From the cell containing the given text, extract its center point as [x, y] coordinate. 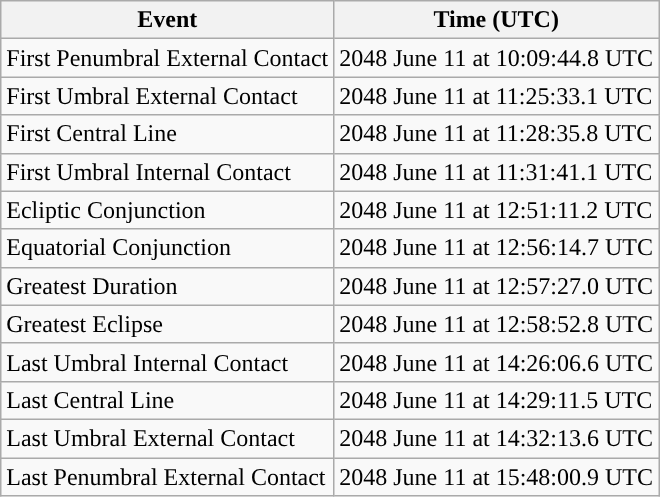
Ecliptic Conjunction [168, 210]
Event [168, 20]
Time (UTC) [496, 20]
2048 June 11 at 12:58:52.8 UTC [496, 324]
2048 June 11 at 11:25:33.1 UTC [496, 96]
2048 June 11 at 14:29:11.5 UTC [496, 400]
First Umbral Internal Contact [168, 172]
First Central Line [168, 134]
Last Central Line [168, 400]
2048 June 11 at 12:56:14.7 UTC [496, 248]
Last Umbral External Contact [168, 438]
2048 June 11 at 12:51:11.2 UTC [496, 210]
Last Penumbral External Contact [168, 477]
2048 June 11 at 14:26:06.6 UTC [496, 362]
2048 June 11 at 11:28:35.8 UTC [496, 134]
First Umbral External Contact [168, 96]
2048 June 11 at 12:57:27.0 UTC [496, 286]
2048 June 11 at 10:09:44.8 UTC [496, 58]
Equatorial Conjunction [168, 248]
2048 June 11 at 15:48:00.9 UTC [496, 477]
Greatest Eclipse [168, 324]
Last Umbral Internal Contact [168, 362]
Greatest Duration [168, 286]
2048 June 11 at 14:32:13.6 UTC [496, 438]
2048 June 11 at 11:31:41.1 UTC [496, 172]
First Penumbral External Contact [168, 58]
